Scan for the cell matching the given text and deliver its [X, Y] coordinate at center. 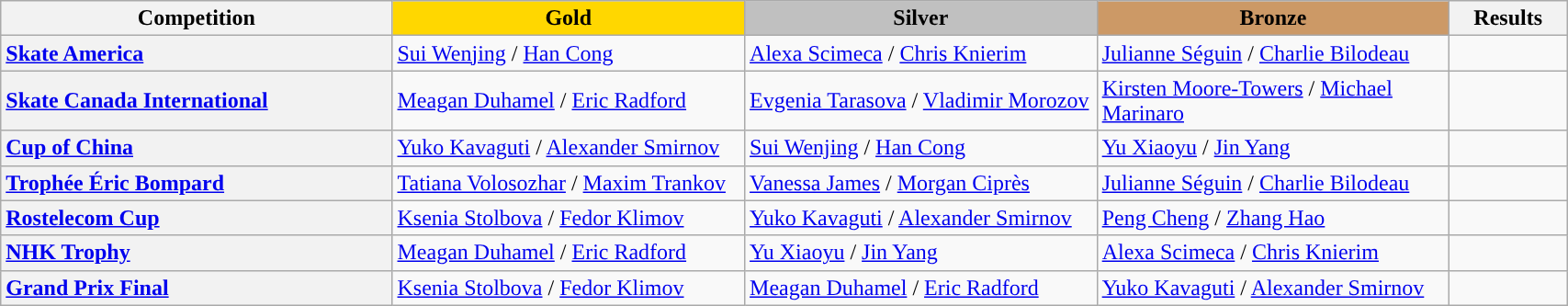
Results [1508, 18]
Grand Prix Final [197, 288]
Vanessa James / Morgan Ciprès [921, 183]
Gold [569, 18]
NHK Trophy [197, 253]
Skate America [197, 53]
Bronze [1273, 18]
Tatiana Volosozhar / Maxim Trankov [569, 183]
Rostelecom Cup [197, 218]
Skate Canada International [197, 101]
Trophée Éric Bompard [197, 183]
Cup of China [197, 148]
Competition [197, 18]
Kirsten Moore-Towers / Michael Marinaro [1273, 101]
Peng Cheng / Zhang Hao [1273, 218]
Silver [921, 18]
Evgenia Tarasova / Vladimir Morozov [921, 101]
